Determine the (x, y) coordinate at the center of the cell enclosing the given text.  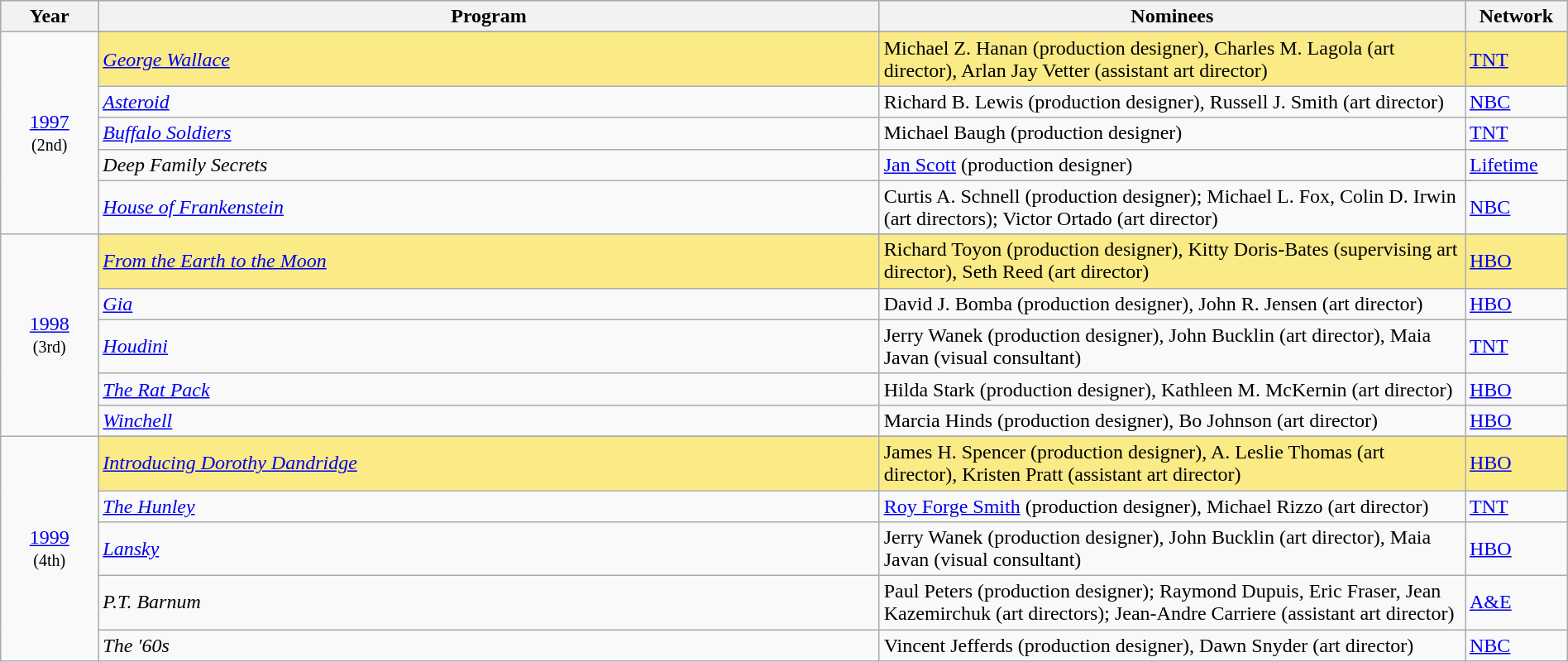
Hilda Stark (production designer), Kathleen M. McKernin (art director) (1172, 389)
Year (50, 17)
Asteroid (489, 102)
1999(4th) (50, 548)
Nominees (1172, 17)
Michael Baugh (production designer) (1172, 133)
Richard B. Lewis (production designer), Russell J. Smith (art director) (1172, 102)
Network (1517, 17)
Deep Family Secrets (489, 165)
House of Frankenstein (489, 207)
The Hunley (489, 506)
A&E (1517, 602)
Vincent Jefferds (production designer), Dawn Snyder (art director) (1172, 645)
Gia (489, 304)
1997(2nd) (50, 133)
The Rat Pack (489, 389)
Winchell (489, 420)
Curtis A. Schnell (production designer); Michael L. Fox, Colin D. Irwin (art directors); Victor Ortado (art director) (1172, 207)
Houdini (489, 346)
Program (489, 17)
Richard Toyon (production designer), Kitty Doris-Bates (supervising art director), Seth Reed (art director) (1172, 261)
James H. Spencer (production designer), A. Leslie Thomas (art director), Kristen Pratt (assistant art director) (1172, 463)
1998(3rd) (50, 335)
From the Earth to the Moon (489, 261)
Michael Z. Hanan (production designer), Charles M. Lagola (art director), Arlan Jay Vetter (assistant art director) (1172, 60)
Introducing Dorothy Dandridge (489, 463)
Buffalo Soldiers (489, 133)
Paul Peters (production designer); Raymond Dupuis, Eric Fraser, Jean Kazemirchuk (art directors); Jean-Andre Carriere (assistant art director) (1172, 602)
David J. Bomba (production designer), John R. Jensen (art director) (1172, 304)
Marcia Hinds (production designer), Bo Johnson (art director) (1172, 420)
George Wallace (489, 60)
Lifetime (1517, 165)
The '60s (489, 645)
Roy Forge Smith (production designer), Michael Rizzo (art director) (1172, 506)
Lansky (489, 549)
Jan Scott (production designer) (1172, 165)
P.T. Barnum (489, 602)
